Determine the [X, Y] coordinate at the center of the cell enclosing the given text.  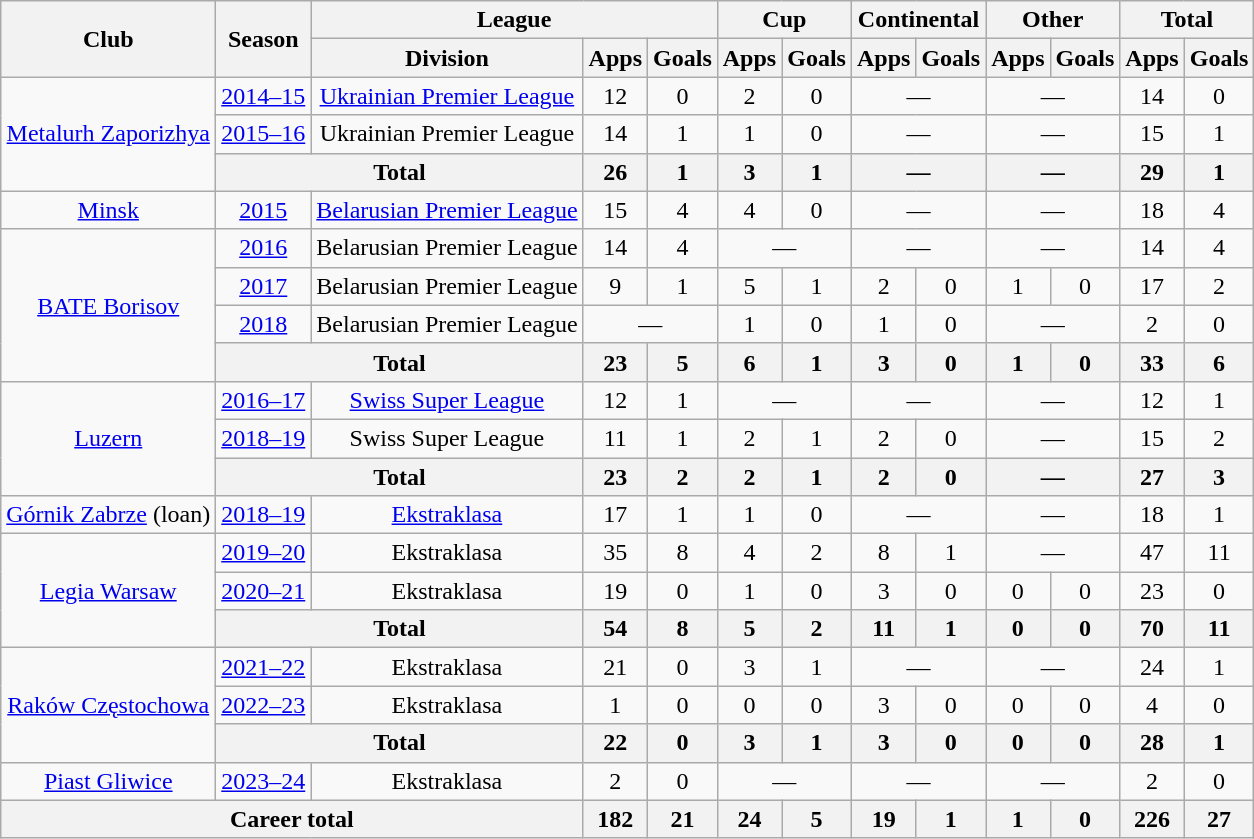
Luzern [108, 438]
9 [615, 286]
Górnik Zabrze (loan) [108, 515]
2015 [264, 210]
Season [264, 39]
Piast Gliwice [108, 781]
Minsk [108, 210]
Club [108, 39]
28 [1152, 743]
2020–21 [264, 591]
Division [447, 58]
29 [1152, 172]
Legia Warsaw [108, 591]
54 [615, 629]
BATE Borisov [108, 305]
26 [615, 172]
47 [1152, 553]
2016 [264, 248]
Other [1053, 20]
70 [1152, 629]
2014–15 [264, 96]
League [514, 20]
2022–23 [264, 705]
226 [1152, 819]
2021–22 [264, 667]
182 [615, 819]
2018 [264, 324]
Cup [784, 20]
35 [615, 553]
2015–16 [264, 134]
Raków Częstochowa [108, 705]
33 [1152, 362]
2016–17 [264, 400]
Metalurh Zaporizhya [108, 134]
2017 [264, 286]
2019–20 [264, 553]
Continental [918, 20]
22 [615, 743]
2023–24 [264, 781]
Career total [292, 819]
